Return (X, Y) of the center of cell containing provided text 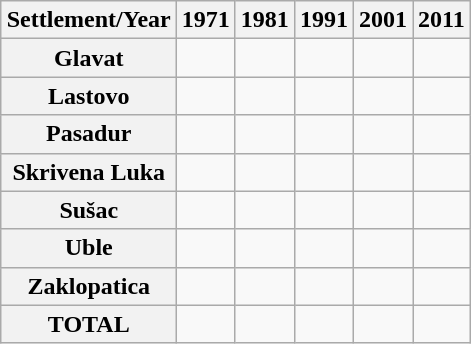
Lastovo (88, 96)
1991 (324, 20)
1981 (264, 20)
Skrivena Luka (88, 172)
2011 (441, 20)
Settlement/Year (88, 20)
Glavat (88, 58)
Pasadur (88, 134)
Zaklopatica (88, 286)
TOTAL (88, 324)
Sušac (88, 210)
2001 (382, 20)
1971 (206, 20)
Uble (88, 248)
